Extract the (x, y) coordinate from the center of the cell holding the provided text.  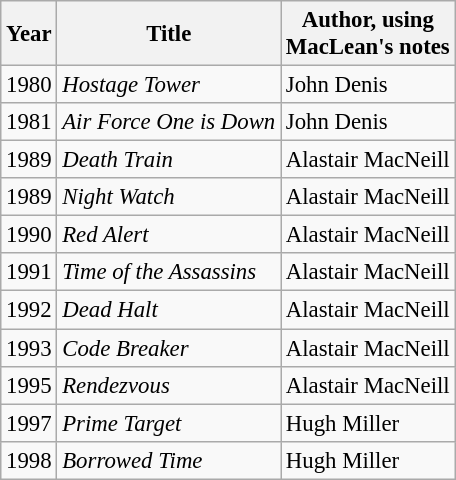
1995 (29, 385)
Time of the Assassins (169, 273)
Code Breaker (169, 348)
1990 (29, 235)
1981 (29, 122)
Red Alert (169, 235)
1992 (29, 310)
Hostage Tower (169, 85)
Death Train (169, 160)
1991 (29, 273)
Title (169, 34)
Borrowed Time (169, 460)
1993 (29, 348)
Author, usingMacLean's notes (368, 34)
Dead Halt (169, 310)
1997 (29, 423)
Year (29, 34)
Rendezvous (169, 385)
1998 (29, 460)
Prime Target (169, 423)
1980 (29, 85)
Air Force One is Down (169, 122)
Night Watch (169, 197)
